Output the [X, Y] coordinate of the center of the cell containing the given text.  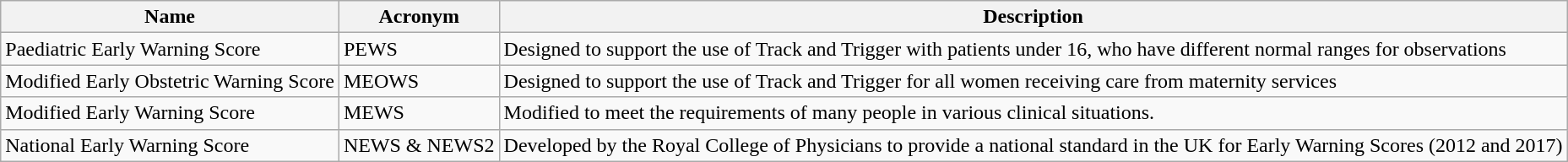
MEWS [419, 113]
Acronym [419, 17]
Modified to meet the requirements of many people in various clinical situations. [1034, 113]
NEWS & NEWS2 [419, 145]
Modified Early Warning Score [171, 113]
Paediatric Early Warning Score [171, 49]
Designed to support the use of Track and Trigger with patients under 16, who have different normal ranges for observations [1034, 49]
Description [1034, 17]
Designed to support the use of Track and Trigger for all women receiving care from maternity services [1034, 81]
National Early Warning Score [171, 145]
MEOWS [419, 81]
Developed by the Royal College of Physicians to provide a national standard in the UK for Early Warning Scores (2012 and 2017) [1034, 145]
PEWS [419, 49]
Modified Early Obstetric Warning Score [171, 81]
Name [171, 17]
